Identify which cell holds the provided text, then report its [x, y] central coordinate. 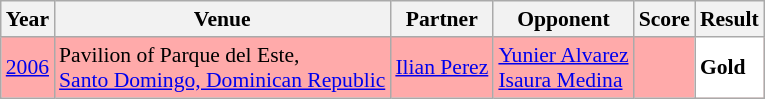
2006 [28, 68]
Opponent [563, 19]
Pavilion of Parque del Este,Santo Domingo, Dominican Republic [222, 68]
Yunier Alvarez Isaura Medina [563, 68]
Gold [730, 68]
Year [28, 19]
Score [664, 19]
Ilian Perez [442, 68]
Venue [222, 19]
Result [730, 19]
Partner [442, 19]
